Return (X, Y) of the center of cell containing provided text 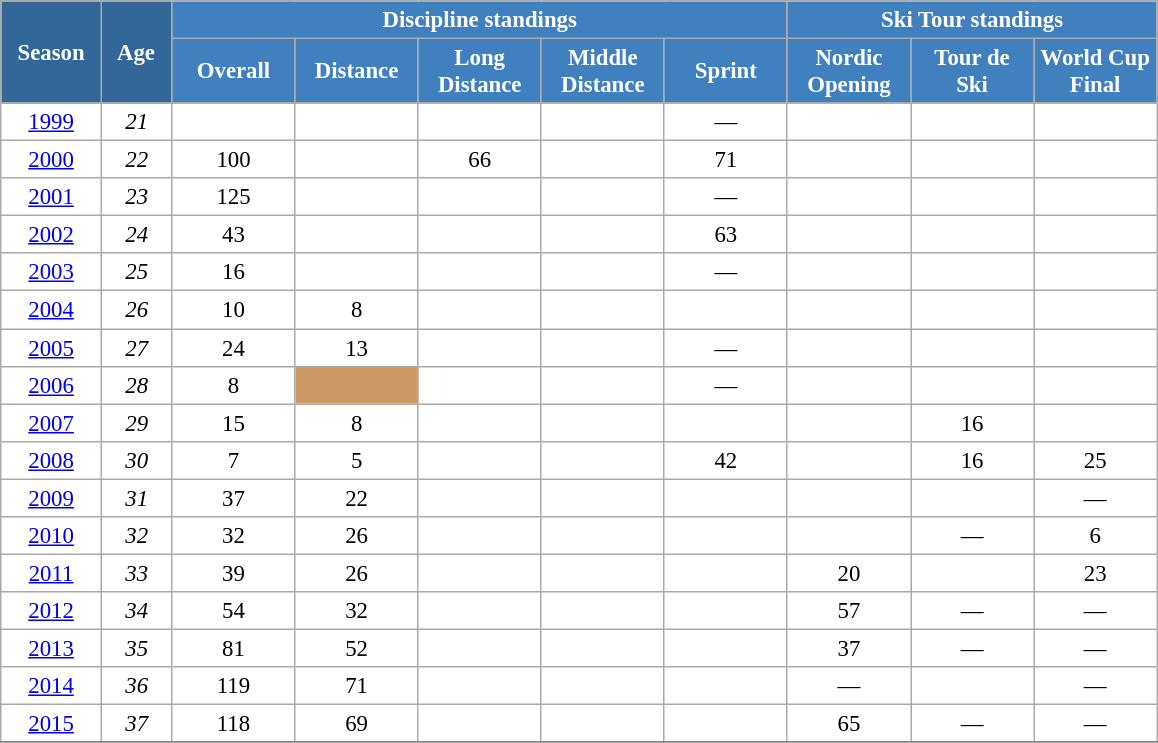
2011 (52, 573)
2006 (52, 385)
Middle Distance (602, 72)
100 (234, 160)
81 (234, 648)
30 (136, 460)
34 (136, 611)
2005 (52, 348)
43 (234, 235)
39 (234, 573)
54 (234, 611)
NordicOpening (848, 72)
31 (136, 498)
42 (726, 460)
2004 (52, 310)
5 (356, 460)
2013 (52, 648)
2012 (52, 611)
World CupFinal (1096, 72)
6 (1096, 536)
20 (848, 573)
35 (136, 648)
28 (136, 385)
66 (480, 160)
Age (136, 52)
13 (356, 348)
27 (136, 348)
7 (234, 460)
2009 (52, 498)
Ski Tour standings (972, 20)
2015 (52, 724)
Tour deSki (972, 72)
Discipline standings (480, 20)
52 (356, 648)
65 (848, 724)
33 (136, 573)
10 (234, 310)
Distance (356, 72)
57 (848, 611)
2008 (52, 460)
2002 (52, 235)
2003 (52, 273)
Overall (234, 72)
2007 (52, 423)
Sprint (726, 72)
2001 (52, 197)
15 (234, 423)
1999 (52, 122)
29 (136, 423)
119 (234, 686)
63 (726, 235)
2014 (52, 686)
118 (234, 724)
2000 (52, 160)
125 (234, 197)
21 (136, 122)
2010 (52, 536)
36 (136, 686)
69 (356, 724)
Long Distance (480, 72)
Season (52, 52)
